Detect which cell encompasses the target text, then output its (X, Y) center coordinate. 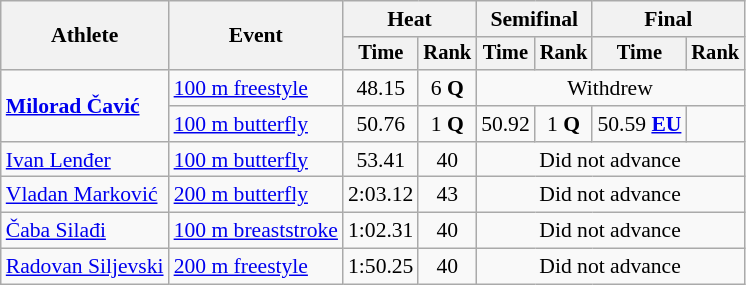
100 m breaststroke (256, 231)
Heat (410, 19)
Radovan Siljevski (85, 267)
200 m butterfly (256, 195)
Čaba Silađi (85, 231)
1:50.25 (380, 267)
Vladan Marković (85, 195)
50.92 (506, 124)
Final (668, 19)
Event (256, 36)
1:02.31 (380, 231)
Milorad Čavić (85, 106)
Semifinal (534, 19)
Withdrew (610, 88)
50.59 EU (639, 124)
6 Q (447, 88)
200 m freestyle (256, 267)
43 (447, 195)
100 m freestyle (256, 88)
53.41 (380, 160)
Ivan Lenđer (85, 160)
50.76 (380, 124)
Athlete (85, 36)
48.15 (380, 88)
2:03.12 (380, 195)
